From the cell containing the given text, extract its center point as (x, y) coordinate. 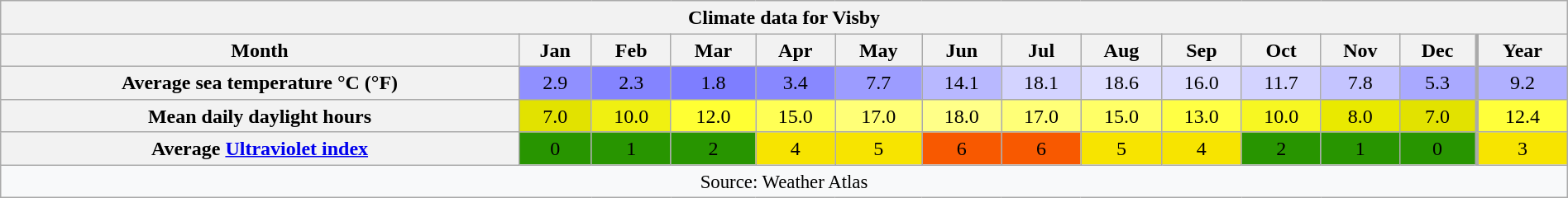
14.1 (962, 82)
13.0 (1202, 115)
Month (260, 50)
7.7 (878, 82)
11.7 (1281, 82)
18.1 (1041, 82)
Jul (1041, 50)
8.0 (1360, 115)
Jun (962, 50)
18.0 (962, 115)
Dec (1437, 50)
Sep (1202, 50)
Apr (796, 50)
3 (1522, 148)
Climate data for Visby (784, 17)
Mar (713, 50)
Feb (631, 50)
12.0 (713, 115)
5.3 (1437, 82)
Average sea temperature °C (°F) (260, 82)
Mean daily daylight hours (260, 115)
2.3 (631, 82)
Oct (1281, 50)
18.6 (1121, 82)
16.0 (1202, 82)
2.9 (555, 82)
Aug (1121, 50)
Jan (555, 50)
Nov (1360, 50)
1.8 (713, 82)
3.4 (796, 82)
Average Ultraviolet index (260, 148)
9.2 (1522, 82)
May (878, 50)
Source: Weather Atlas (784, 181)
7.8 (1360, 82)
Year (1522, 50)
12.4 (1522, 115)
